Extract the [X, Y] coordinate from the center of the cell holding the provided text.  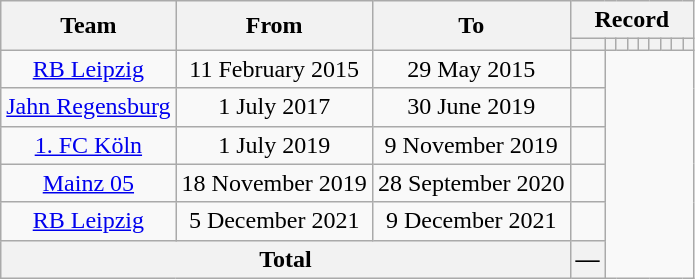
18 November 2019 [274, 183]
From [274, 26]
Record [632, 20]
29 May 2015 [471, 69]
9 December 2021 [471, 221]
To [471, 26]
1 July 2017 [274, 107]
11 February 2015 [274, 69]
— [588, 259]
Team [88, 26]
28 September 2020 [471, 183]
1 July 2019 [274, 145]
30 June 2019 [471, 107]
Total [286, 259]
Mainz 05 [88, 183]
1. FC Köln [88, 145]
9 November 2019 [471, 145]
Jahn Regensburg [88, 107]
5 December 2021 [274, 221]
